Scan for the cell matching the given text and deliver its (X, Y) coordinate at center. 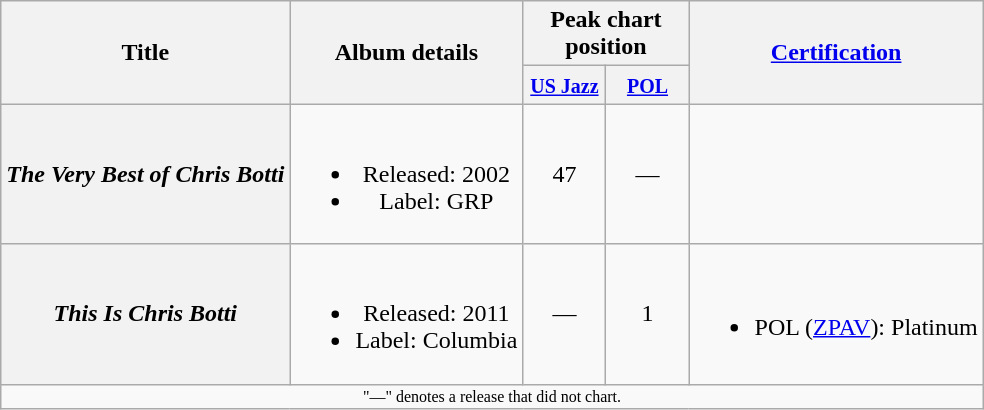
US Jazz (564, 85)
The Very Best of Chris Botti (146, 174)
"—" denotes a release that did not chart. (492, 396)
POL (ZPAV): Platinum (836, 314)
POL (648, 85)
Released: 2011Label: Columbia (406, 314)
Released: 2002Label: GRP (406, 174)
47 (564, 174)
Title (146, 52)
1 (648, 314)
Certification (836, 52)
Album details (406, 52)
Peak chart position (606, 34)
This Is Chris Botti (146, 314)
